Return [X, Y] of the center of cell containing provided text 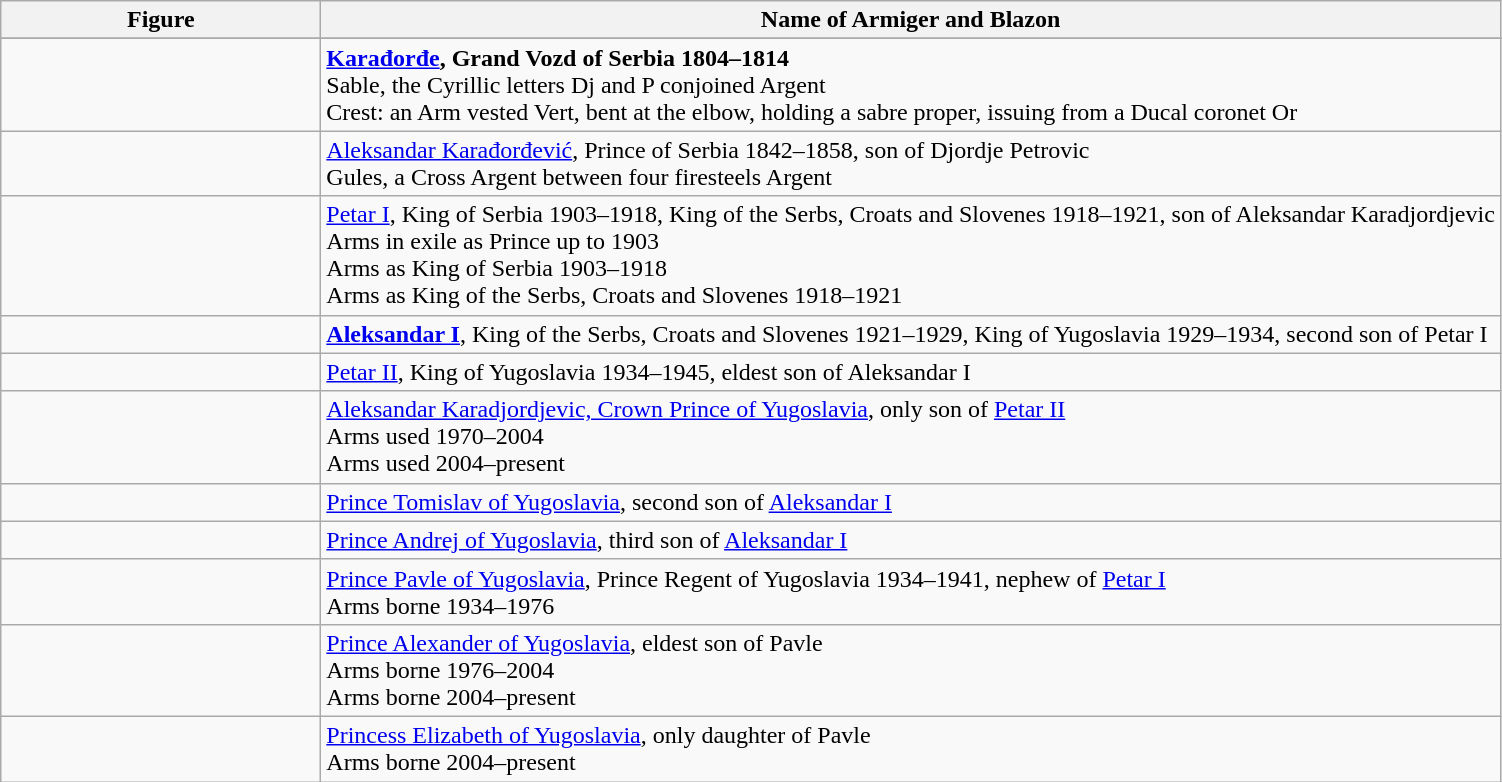
Prince Andrej of Yugoslavia, third son of Aleksandar I [911, 540]
Petar II, King of Yugoslavia 1934–1945, eldest son of Aleksandar I [911, 372]
Aleksandar Karađorđević, Prince of Serbia 1842–1858, son of Djordje PetrovicGules, a Cross Argent between four firesteels Argent [911, 164]
Figure [161, 20]
Prince Alexander of Yugoslavia, eldest son of PavleArms borne 1976–2004Arms borne 2004–present [911, 670]
Name of Armiger and Blazon [911, 20]
Prince Tomislav of Yugoslavia, second son of Aleksandar I [911, 502]
Princess Elizabeth of Yugoslavia, only daughter of PavleArms borne 2004–present [911, 748]
Aleksandar Karadjordjevic, Crown Prince of Yugoslavia, only son of Petar IIArms used 1970–2004Arms used 2004–present [911, 437]
Aleksandar I, King of the Serbs, Croats and Slovenes 1921–1929, King of Yugoslavia 1929–1934, second son of Petar I [911, 334]
Prince Pavle of Yugoslavia, Prince Regent of Yugoslavia 1934–1941, nephew of Petar IArms borne 1934–1976 [911, 592]
